Pinpoint the cell where the given text exists, returning its (X, Y) midpoint coordinate. 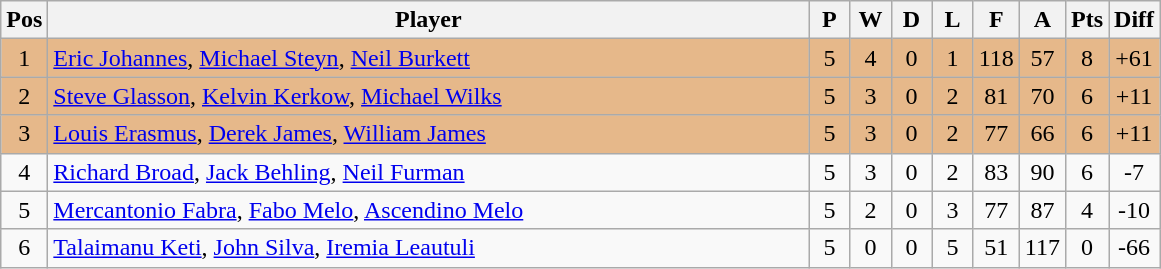
Louis Erasmus, Derek James, William James (428, 134)
57 (1042, 58)
Pos (24, 20)
51 (996, 248)
Talaimanu Keti, John Silva, Iremia Leautuli (428, 248)
F (996, 20)
Steve Glasson, Kelvin Kerkow, Michael Wilks (428, 96)
+61 (1134, 58)
118 (996, 58)
Mercantonio Fabra, Fabo Melo, Ascendino Melo (428, 210)
90 (1042, 172)
66 (1042, 134)
87 (1042, 210)
117 (1042, 248)
Pts (1086, 20)
Diff (1134, 20)
-66 (1134, 248)
-10 (1134, 210)
-7 (1134, 172)
D (912, 20)
Richard Broad, Jack Behling, Neil Furman (428, 172)
81 (996, 96)
8 (1086, 58)
Player (428, 20)
Eric Johannes, Michael Steyn, Neil Burkett (428, 58)
P (830, 20)
W (870, 20)
83 (996, 172)
A (1042, 20)
70 (1042, 96)
L (952, 20)
